Locate the cell with the specified text and output its (x, y) center coordinate. 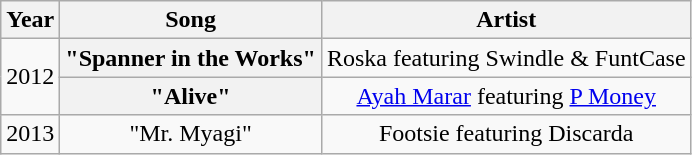
2013 (30, 134)
Ayah Marar featuring P Money (506, 96)
2012 (30, 77)
Year (30, 20)
Roska featuring Swindle & FuntCase (506, 58)
Footsie featuring Discarda (506, 134)
"Alive" (191, 96)
Song (191, 20)
Artist (506, 20)
"Spanner in the Works" (191, 58)
"Mr. Myagi" (191, 134)
